Find where the given text appears and provide that cell's center as [x, y] coordinate. 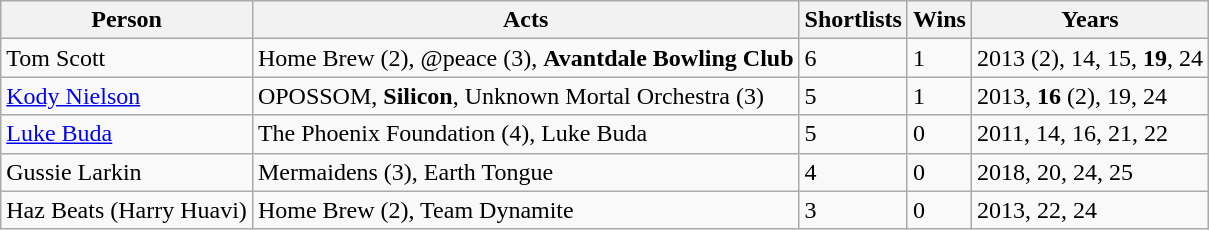
Shortlists [853, 20]
2018, 20, 24, 25 [1090, 172]
Wins [939, 20]
Haz Beats (Harry Huavi) [127, 210]
Tom Scott [127, 58]
Gussie Larkin [127, 172]
Luke Buda [127, 134]
3 [853, 210]
The Phoenix Foundation (4), Luke Buda [526, 134]
Mermaidens (3), Earth Tongue [526, 172]
2013, 16 (2), 19, 24 [1090, 96]
2013 (2), 14, 15, 19, 24 [1090, 58]
Person [127, 20]
2013, 22, 24 [1090, 210]
Kody Nielson [127, 96]
Home Brew (2), Team Dynamite [526, 210]
Home Brew (2), @peace (3), Avantdale Bowling Club [526, 58]
4 [853, 172]
Years [1090, 20]
OPOSSOM, Silicon, Unknown Mortal Orchestra (3) [526, 96]
6 [853, 58]
2011, 14, 16, 21, 22 [1090, 134]
Acts [526, 20]
